Return the (X, Y) coordinate for the center point of the cell that contains the specified text.  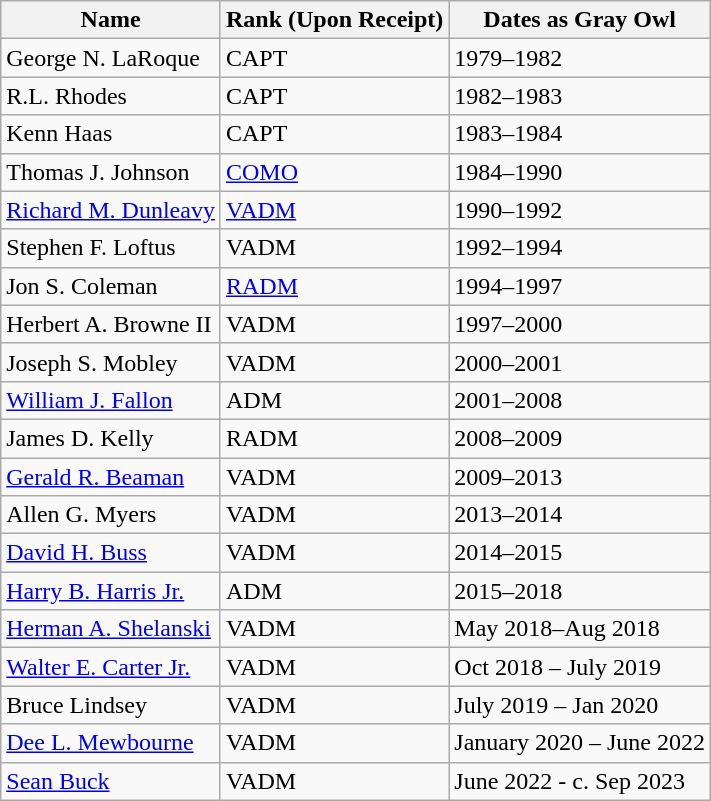
Rank (Upon Receipt) (334, 20)
1990–1992 (580, 210)
Herbert A. Browne II (111, 324)
1994–1997 (580, 286)
James D. Kelly (111, 438)
Stephen F. Loftus (111, 248)
May 2018–Aug 2018 (580, 629)
Bruce Lindsey (111, 705)
1984–1990 (580, 172)
Harry B. Harris Jr. (111, 591)
Oct 2018 – July 2019 (580, 667)
2014–2015 (580, 553)
William J. Fallon (111, 400)
1992–1994 (580, 248)
2008–2009 (580, 438)
2000–2001 (580, 362)
2009–2013 (580, 477)
COMO (334, 172)
Dates as Gray Owl (580, 20)
Name (111, 20)
Allen G. Myers (111, 515)
Kenn Haas (111, 134)
1983–1984 (580, 134)
Dee L. Mewbourne (111, 743)
Sean Buck (111, 781)
2015–2018 (580, 591)
Herman A. Shelanski (111, 629)
1982–1983 (580, 96)
Walter E. Carter Jr. (111, 667)
2001–2008 (580, 400)
David H. Buss (111, 553)
Jon S. Coleman (111, 286)
June 2022 - c. Sep 2023 (580, 781)
R.L. Rhodes (111, 96)
July 2019 – Jan 2020 (580, 705)
Gerald R. Beaman (111, 477)
Joseph S. Mobley (111, 362)
January 2020 – June 2022 (580, 743)
1997–2000 (580, 324)
Thomas J. Johnson (111, 172)
2013–2014 (580, 515)
George N. LaRoque (111, 58)
Richard M. Dunleavy (111, 210)
1979–1982 (580, 58)
